Provide the (x, y) coordinate of the cell's center where the given text is located.  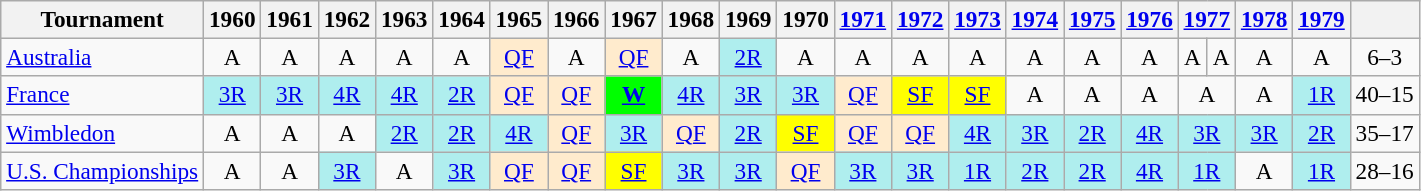
Australia (102, 57)
1967 (634, 19)
1978 (1264, 19)
28–16 (1384, 170)
1975 (1092, 19)
35–17 (1384, 133)
1972 (920, 19)
1971 (862, 19)
1974 (1034, 19)
1962 (346, 19)
France (102, 95)
U.S. Championships (102, 170)
1968 (690, 19)
1979 (1322, 19)
1969 (748, 19)
Tournament (102, 19)
1976 (1150, 19)
1965 (518, 19)
1966 (576, 19)
1970 (806, 19)
1963 (404, 19)
40–15 (1384, 95)
1964 (462, 19)
1977 (1206, 19)
W (634, 95)
1961 (290, 19)
Wimbledon (102, 133)
1960 (232, 19)
6–3 (1384, 57)
1973 (978, 19)
